Identify which cell holds the provided text, then report its (x, y) central coordinate. 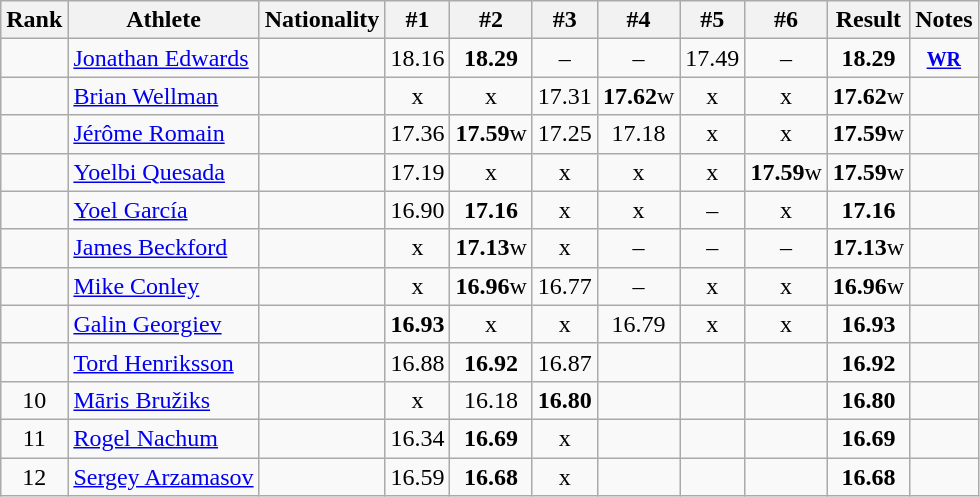
Tord Henriksson (164, 362)
12 (34, 477)
#2 (491, 20)
11 (34, 438)
Sergey Arzamasov (164, 477)
Yoel García (164, 210)
17.36 (418, 134)
Rank (34, 20)
#4 (638, 20)
James Beckford (164, 248)
17.49 (712, 58)
16.87 (564, 362)
Notes (944, 20)
16.34 (418, 438)
#1 (418, 20)
17.25 (564, 134)
Yoelbi Quesada (164, 172)
WR (944, 58)
Mike Conley (164, 286)
#6 (786, 20)
17.31 (564, 96)
10 (34, 400)
Rogel Nachum (164, 438)
Galin Georgiev (164, 324)
16.77 (564, 286)
16.88 (418, 362)
Nationality (322, 20)
16.18 (491, 400)
16.59 (418, 477)
Brian Wellman (164, 96)
Jérôme Romain (164, 134)
16.79 (638, 324)
Jonathan Edwards (164, 58)
16.90 (418, 210)
Māris Bružiks (164, 400)
18.16 (418, 58)
Athlete (164, 20)
Result (868, 20)
#5 (712, 20)
17.18 (638, 134)
17.19 (418, 172)
#3 (564, 20)
